Extract the (x, y) coordinate from the center of the cell holding the provided text.  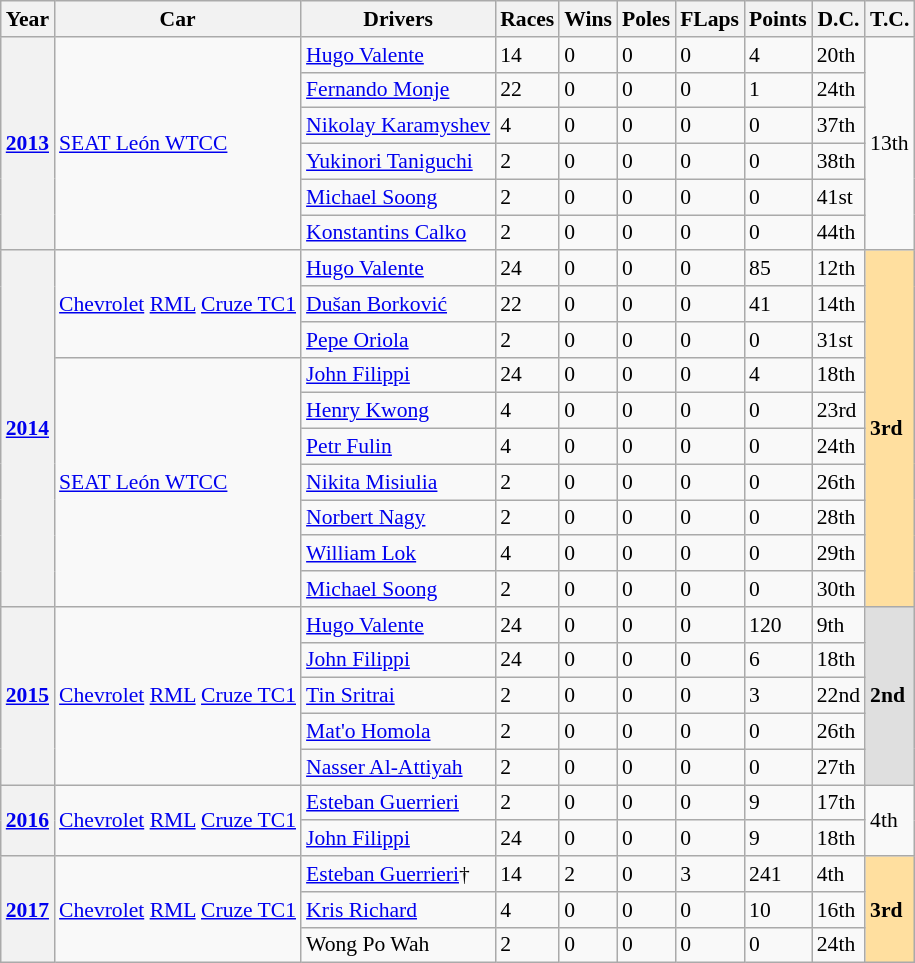
Nikolay Karamyshev (398, 126)
13th (890, 144)
FLaps (710, 19)
6 (778, 660)
41 (778, 304)
9th (838, 625)
Esteban Guerrieri† (398, 874)
44th (838, 233)
2nd (890, 696)
85 (778, 269)
Fernando Monje (398, 90)
Esteban Guerrieri (398, 803)
Norbert Nagy (398, 518)
Henry Kwong (398, 411)
Points (778, 19)
23rd (838, 411)
2017 (28, 910)
Wins (588, 19)
31st (838, 340)
20th (838, 55)
Races (527, 19)
2014 (28, 429)
10 (778, 910)
2013 (28, 144)
120 (778, 625)
T.C. (890, 19)
William Lok (398, 554)
38th (838, 162)
Tin Sritrai (398, 696)
Nikita Misiulia (398, 482)
30th (838, 589)
Kris Richard (398, 910)
22nd (838, 696)
Dušan Borković (398, 304)
28th (838, 518)
41st (838, 197)
Poles (646, 19)
27th (838, 767)
2015 (28, 696)
12th (838, 269)
Petr Fulin (398, 447)
Nasser Al-Attiyah (398, 767)
Yukinori Taniguchi (398, 162)
16th (838, 910)
Year (28, 19)
Wong Po Wah (398, 945)
17th (838, 803)
2016 (28, 820)
Konstantins Calko (398, 233)
1 (778, 90)
29th (838, 554)
Car (178, 19)
Mat'o Homola (398, 732)
37th (838, 126)
Drivers (398, 19)
D.C. (838, 19)
Pepe Oriola (398, 340)
14th (838, 304)
241 (778, 874)
